Find where the given text appears and provide that cell's center as (X, Y) coordinate. 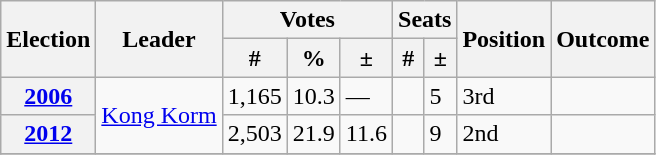
2,503 (254, 134)
10.3 (314, 96)
Position (504, 39)
1,165 (254, 96)
Seats (425, 20)
Outcome (603, 39)
2012 (48, 134)
11.6 (366, 134)
2006 (48, 96)
9 (440, 134)
— (366, 96)
Election (48, 39)
% (314, 58)
5 (440, 96)
Votes (307, 20)
Leader (159, 39)
21.9 (314, 134)
2nd (504, 134)
Kong Korm (159, 115)
3rd (504, 96)
